From the cell containing the given text, extract its center point as (X, Y) coordinate. 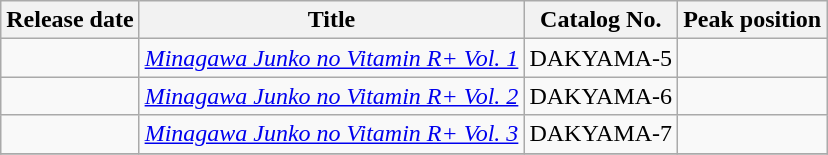
Minagawa Junko no Vitamin R+ Vol. 3 (332, 134)
Minagawa Junko no Vitamin R+ Vol. 1 (332, 58)
Catalog No. (601, 20)
Peak position (752, 20)
Title (332, 20)
DAKYAMA-6 (601, 96)
DAKYAMA-7 (601, 134)
DAKYAMA-5 (601, 58)
Release date (70, 20)
Minagawa Junko no Vitamin R+ Vol. 2 (332, 96)
